Locate the cell with the specified text and output its [X, Y] center coordinate. 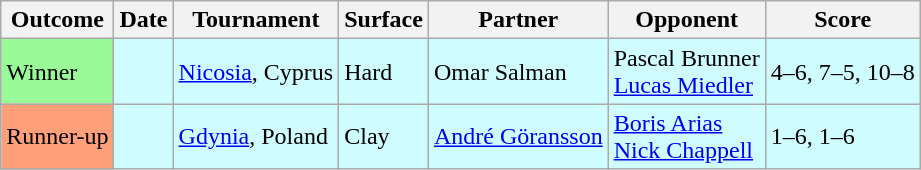
Surface [384, 20]
Opponent [686, 20]
Tournament [256, 20]
Partner [518, 20]
Omar Salman [518, 72]
1–6, 1–6 [842, 136]
Winner [58, 72]
Date [144, 20]
Hard [384, 72]
Boris Arias Nick Chappell [686, 136]
Score [842, 20]
Clay [384, 136]
Nicosia, Cyprus [256, 72]
Runner-up [58, 136]
Pascal Brunner Lucas Miedler [686, 72]
Outcome [58, 20]
Gdynia, Poland [256, 136]
André Göransson [518, 136]
4–6, 7–5, 10–8 [842, 72]
